Determine the (X, Y) coordinate at the center of the cell enclosing the given text.  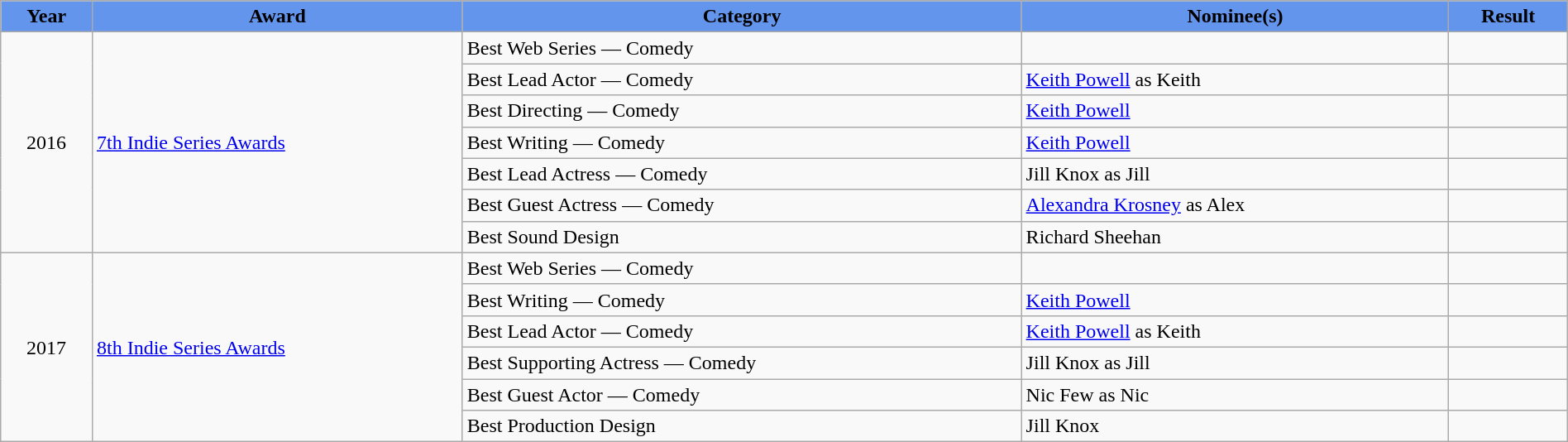
2017 (46, 347)
Best Lead Actress — Comedy (742, 174)
Nic Few as Nic (1236, 395)
Richard Sheehan (1236, 237)
Award (277, 17)
Best Guest Actress — Comedy (742, 205)
Category (742, 17)
2016 (46, 142)
7th Indie Series Awards (277, 142)
Best Production Design (742, 426)
8th Indie Series Awards (277, 347)
Alexandra Krosney as Alex (1236, 205)
Result (1508, 17)
Best Directing — Comedy (742, 111)
Best Supporting Actress — Comedy (742, 363)
Best Guest Actor — Comedy (742, 395)
Year (46, 17)
Best Sound Design (742, 237)
Jill Knox (1236, 426)
Nominee(s) (1236, 17)
